Scan for the cell matching the given text and deliver its [X, Y] coordinate at center. 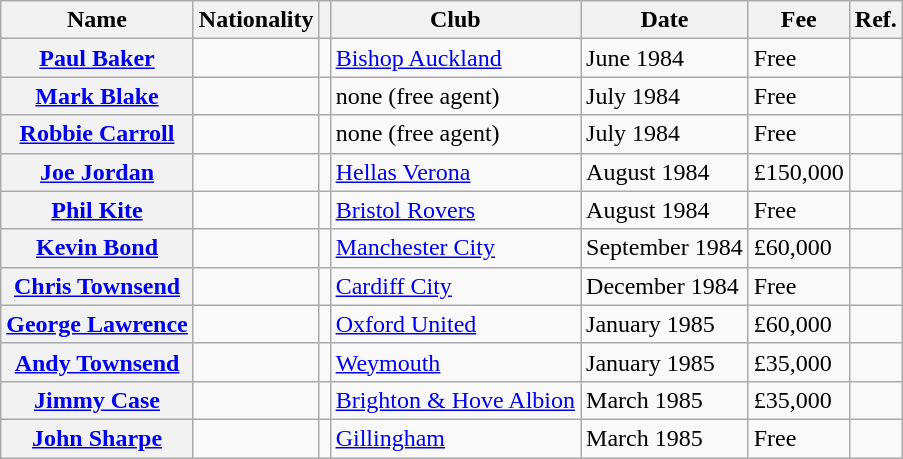
Bristol Rovers [455, 210]
Chris Townsend [98, 286]
John Sharpe [98, 438]
Oxford United [455, 324]
Bishop Auckland [455, 58]
Hellas Verona [455, 172]
Weymouth [455, 362]
Manchester City [455, 248]
September 1984 [665, 248]
Phil Kite [98, 210]
Robbie Carroll [98, 134]
Andy Townsend [98, 362]
Gillingham [455, 438]
Ref. [876, 20]
Cardiff City [455, 286]
Name [98, 20]
December 1984 [665, 286]
Fee [798, 20]
Date [665, 20]
Mark Blake [98, 96]
Jimmy Case [98, 400]
£150,000 [798, 172]
George Lawrence [98, 324]
Club [455, 20]
Paul Baker [98, 58]
Brighton & Hove Albion [455, 400]
Nationality [256, 20]
Kevin Bond [98, 248]
June 1984 [665, 58]
Joe Jordan [98, 172]
